Output the [x, y] coordinate of the center of the cell containing the given text.  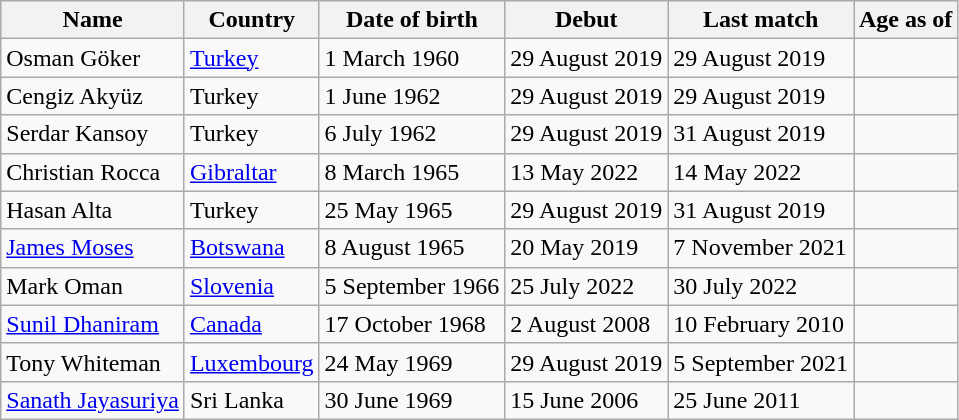
17 October 1968 [412, 324]
7 November 2021 [761, 248]
Tony Whiteman [93, 362]
Canada [252, 324]
15 June 2006 [586, 400]
James Moses [93, 248]
24 May 1969 [412, 362]
25 July 2022 [586, 286]
1 June 1962 [412, 96]
30 June 1969 [412, 400]
8 March 1965 [412, 172]
Sunil Dhaniram [93, 324]
Sri Lanka [252, 400]
Mark Oman [93, 286]
Luxembourg [252, 362]
13 May 2022 [586, 172]
Gibraltar [252, 172]
Country [252, 20]
2 August 2008 [586, 324]
Cengiz Akyüz [93, 96]
Sanath Jayasuriya [93, 400]
6 July 1962 [412, 134]
Botswana [252, 248]
25 May 1965 [412, 210]
Serdar Kansoy [93, 134]
25 June 2011 [761, 400]
14 May 2022 [761, 172]
Last match [761, 20]
10 February 2010 [761, 324]
Debut [586, 20]
8 August 1965 [412, 248]
Date of birth [412, 20]
30 July 2022 [761, 286]
20 May 2019 [586, 248]
Christian Rocca [93, 172]
Name [93, 20]
Slovenia [252, 286]
Hasan Alta [93, 210]
Age as of [906, 20]
1 March 1960 [412, 58]
Osman Göker [93, 58]
5 September 2021 [761, 362]
5 September 1966 [412, 286]
